Search for the cell housing the specified text and yield its [x, y] center coordinate. 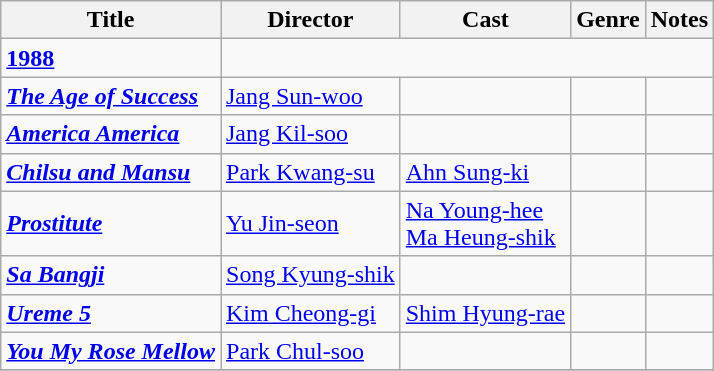
America America [111, 134]
Sa Bangji [111, 275]
Yu Jin-seon [310, 224]
Chilsu and Mansu [111, 172]
Notes [679, 20]
Title [111, 20]
1988 [111, 58]
Jang Kil-soo [310, 134]
Cast [485, 20]
Jang Sun-woo [310, 96]
Park Kwang-su [310, 172]
Genre [608, 20]
Ureme 5 [111, 313]
Prostitute [111, 224]
Kim Cheong-gi [310, 313]
You My Rose Mellow [111, 351]
The Age of Success [111, 96]
Ahn Sung-ki [485, 172]
Director [310, 20]
Shim Hyung-rae [485, 313]
Park Chul-soo [310, 351]
Song Kyung-shik [310, 275]
Na Young-heeMa Heung-shik [485, 224]
